Find where the given text appears and provide that cell's center as (X, Y) coordinate. 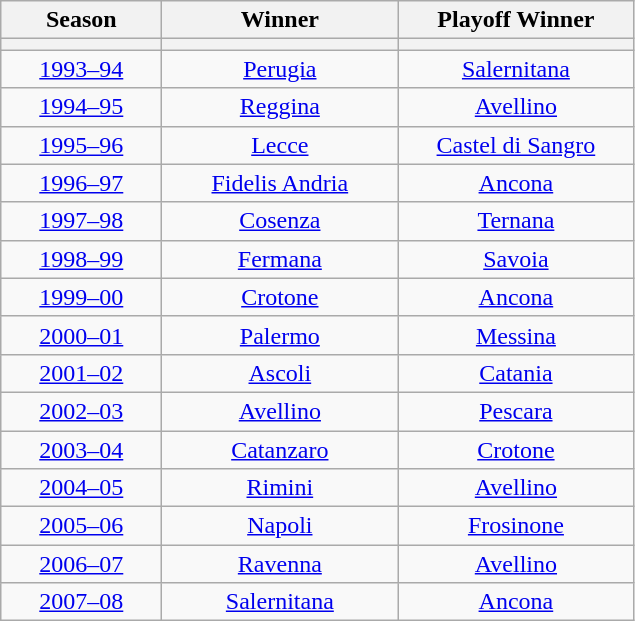
Napoli (280, 526)
Reggina (280, 107)
1994–95 (82, 107)
Ascoli (280, 373)
Frosinone (516, 526)
2000–01 (82, 335)
Season (82, 20)
Ternana (516, 221)
2005–06 (82, 526)
2002–03 (82, 411)
1999–00 (82, 297)
2004–05 (82, 488)
Pescara (516, 411)
Palermo (280, 335)
Cosenza (280, 221)
1998–99 (82, 259)
Lecce (280, 145)
Perugia (280, 69)
Savoia (516, 259)
1993–94 (82, 69)
Catanzaro (280, 449)
Fidelis Andria (280, 183)
Catania (516, 373)
Messina (516, 335)
Rimini (280, 488)
2007–08 (82, 602)
Castel di Sangro (516, 145)
1997–98 (82, 221)
Playoff Winner (516, 20)
1995–96 (82, 145)
1996–97 (82, 183)
2003–04 (82, 449)
Ravenna (280, 564)
2001–02 (82, 373)
Fermana (280, 259)
Winner (280, 20)
2006–07 (82, 564)
